Pinpoint the cell where the given text exists, returning its [X, Y] midpoint coordinate. 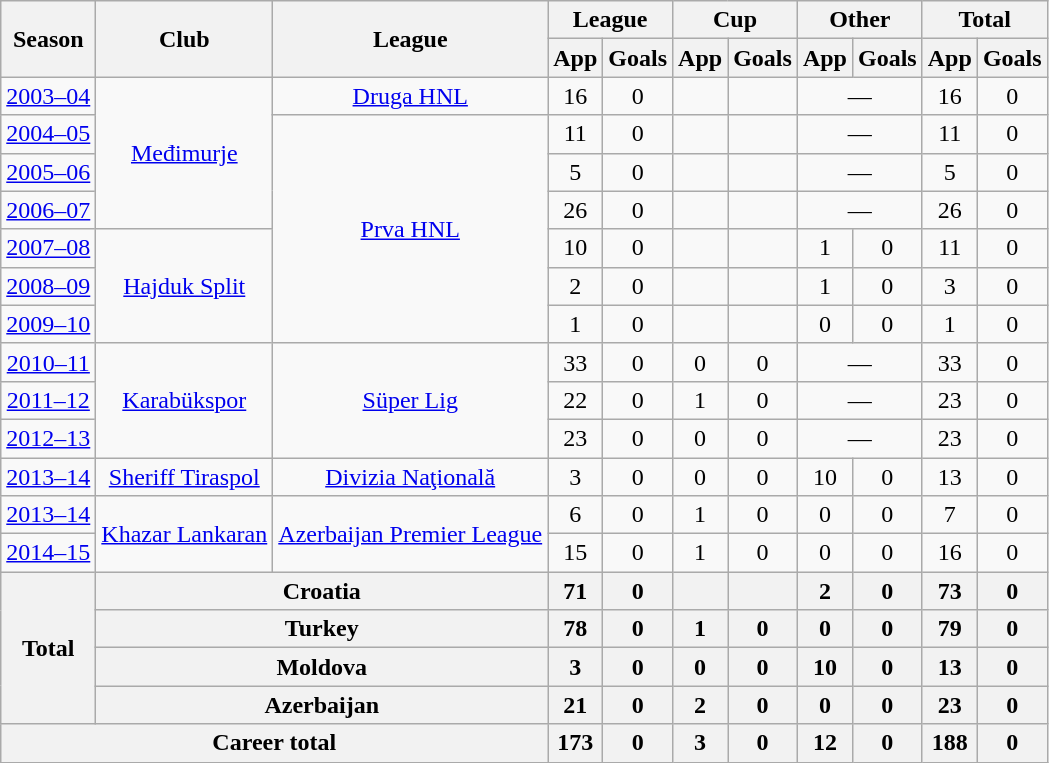
2010–11 [48, 362]
15 [576, 553]
21 [576, 705]
2007–08 [48, 248]
2003–04 [48, 96]
Karabükspor [184, 400]
2006–07 [48, 210]
Süper Lig [410, 400]
12 [824, 743]
6 [576, 515]
2008–09 [48, 286]
Divizia Naţională [410, 477]
Career total [274, 743]
Azerbaijan [322, 705]
73 [950, 591]
22 [576, 400]
2014–15 [48, 553]
79 [950, 629]
2005–06 [48, 172]
Hajduk Split [184, 286]
Međimurje [184, 153]
71 [576, 591]
Prva HNL [410, 229]
188 [950, 743]
78 [576, 629]
Club [184, 39]
Turkey [322, 629]
173 [576, 743]
Other [860, 20]
Cup [736, 20]
7 [950, 515]
Croatia [322, 591]
Azerbaijan Premier League [410, 534]
Moldova [322, 667]
Sheriff Tiraspol [184, 477]
Druga HNL [410, 96]
2009–10 [48, 324]
Season [48, 39]
2011–12 [48, 400]
2012–13 [48, 438]
2004–05 [48, 134]
Khazar Lankaran [184, 534]
